Output the (X, Y) coordinate of the center of the cell containing the given text.  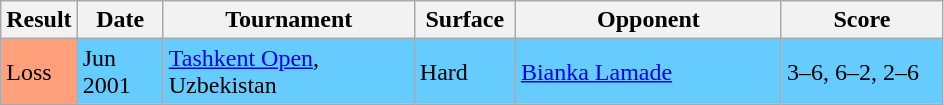
Result (39, 20)
Surface (464, 20)
Date (120, 20)
Bianka Lamade (648, 72)
3–6, 6–2, 2–6 (862, 72)
Hard (464, 72)
Opponent (648, 20)
Score (862, 20)
Tournament (288, 20)
Loss (39, 72)
Jun 2001 (120, 72)
Tashkent Open, Uzbekistan (288, 72)
